Identify which cell holds the provided text, then report its [x, y] central coordinate. 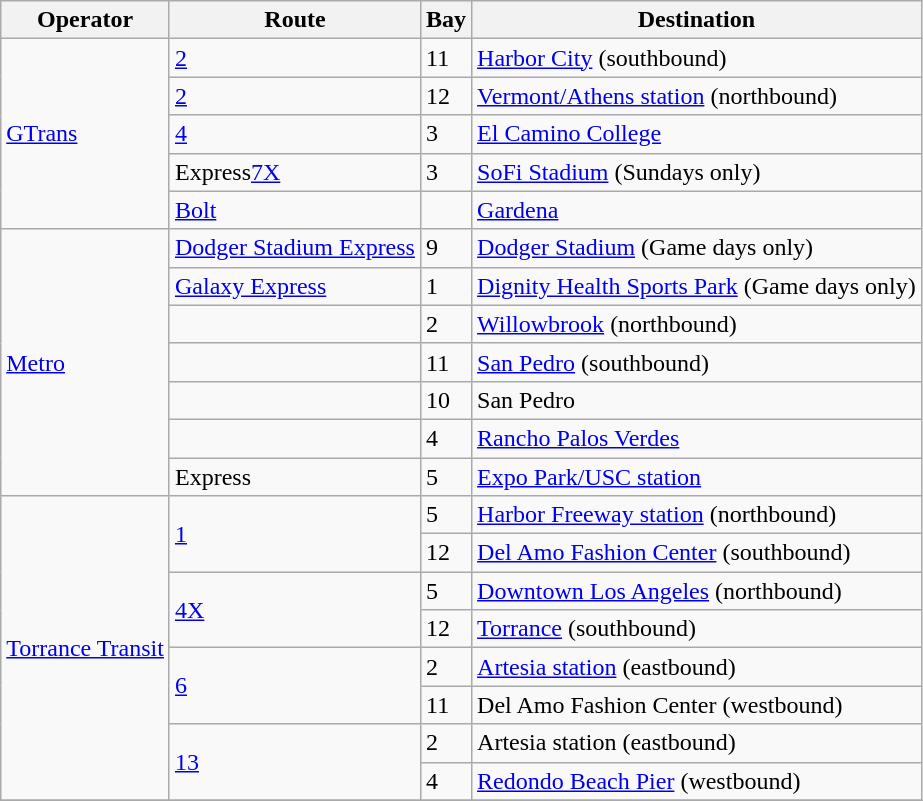
Dignity Health Sports Park (Game days only) [697, 286]
Metro [86, 362]
Willowbrook (northbound) [697, 324]
6 [294, 686]
Bolt [294, 210]
Torrance Transit [86, 648]
9 [446, 248]
Harbor City (southbound) [697, 58]
Redondo Beach Pier (westbound) [697, 781]
Del Amo Fashion Center (southbound) [697, 553]
San Pedro [697, 400]
4X [294, 610]
Route [294, 20]
10 [446, 400]
Express7X [294, 172]
GTrans [86, 134]
Rancho Palos Verdes [697, 438]
El Camino College [697, 134]
Torrance (southbound) [697, 629]
San Pedro (southbound) [697, 362]
Downtown Los Angeles (northbound) [697, 591]
Gardena [697, 210]
Harbor Freeway station (northbound) [697, 515]
Del Amo Fashion Center (westbound) [697, 705]
SoFi Stadium (Sundays only) [697, 172]
Dodger Stadium Express [294, 248]
Dodger Stadium (Game days only) [697, 248]
Bay [446, 20]
Express [294, 477]
Destination [697, 20]
Expo Park/USC station [697, 477]
Vermont/Athens station (northbound) [697, 96]
Operator [86, 20]
Galaxy Express [294, 286]
13 [294, 762]
